Find where the given text appears and provide that cell's center as (x, y) coordinate. 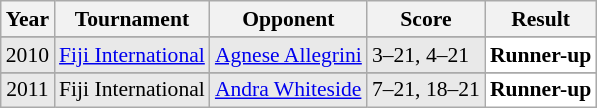
Result (540, 19)
3–21, 4–21 (426, 55)
Score (426, 19)
2010 (28, 55)
Year (28, 19)
Opponent (288, 19)
Agnese Allegrini (288, 55)
Andra Whiteside (288, 90)
2011 (28, 90)
7–21, 18–21 (426, 90)
Tournament (132, 19)
